Return (X, Y) of the center of cell containing provided text 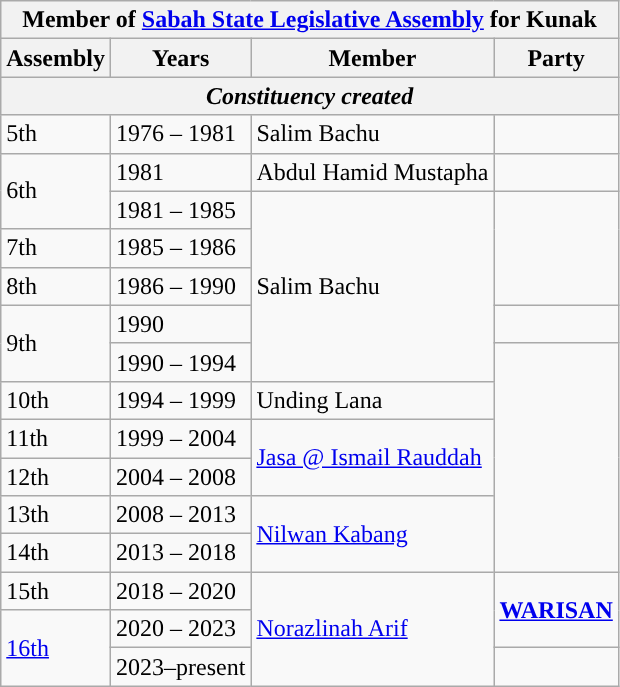
2020 – 2023 (180, 629)
16th (56, 648)
1976 – 1981 (180, 134)
1981 – 1985 (180, 210)
6th (56, 191)
1990 – 1994 (180, 362)
Jasa @ Ismail Rauddah (372, 457)
Member (372, 58)
14th (56, 553)
Constituency created (310, 96)
2018 – 2020 (180, 591)
Abdul Hamid Mustapha (372, 172)
10th (56, 400)
1985 – 1986 (180, 248)
2008 – 2013 (180, 515)
9th (56, 343)
Years (180, 58)
WARISAN (556, 610)
13th (56, 515)
1986 – 1990 (180, 286)
12th (56, 477)
2013 – 2018 (180, 553)
15th (56, 591)
8th (56, 286)
5th (56, 134)
2023–present (180, 667)
Party (556, 58)
Member of Sabah State Legislative Assembly for Kunak (310, 20)
2004 – 2008 (180, 477)
1981 (180, 172)
1994 – 1999 (180, 400)
Assembly (56, 58)
1990 (180, 324)
Unding Lana (372, 400)
11th (56, 438)
7th (56, 248)
1999 – 2004 (180, 438)
Nilwan Kabang (372, 534)
Norazlinah Arif (372, 629)
